Return (x, y) of the center of cell containing provided text 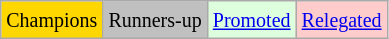
Relegated (342, 20)
Champions (52, 20)
Runners-up (155, 20)
Promoted (252, 20)
